Return the [x, y] coordinate for the center point of the cell that contains the specified text.  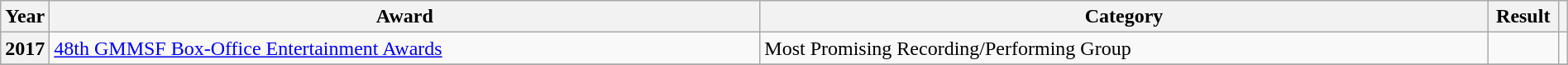
2017 [25, 48]
Year [25, 17]
48th GMMSF Box-Office Entertainment Awards [405, 48]
Most Promising Recording/Performing Group [1124, 48]
Award [405, 17]
Result [1523, 17]
Category [1124, 17]
